Output the (X, Y) coordinate of the center of the cell containing the given text.  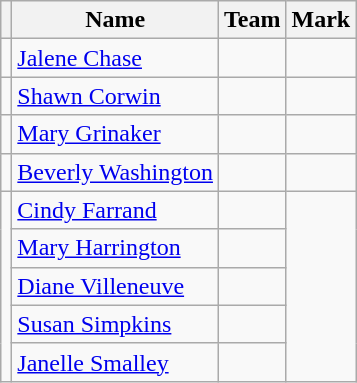
Susan Simpkins (116, 324)
Name (116, 20)
Beverly Washington (116, 172)
Mary Grinaker (116, 134)
Mark (321, 20)
Janelle Smalley (116, 362)
Jalene Chase (116, 58)
Mary Harrington (116, 248)
Team (252, 20)
Shawn Corwin (116, 96)
Diane Villeneuve (116, 286)
Cindy Farrand (116, 210)
